For the text-containing cell, return its midpoint in (x, y) coordinate format. 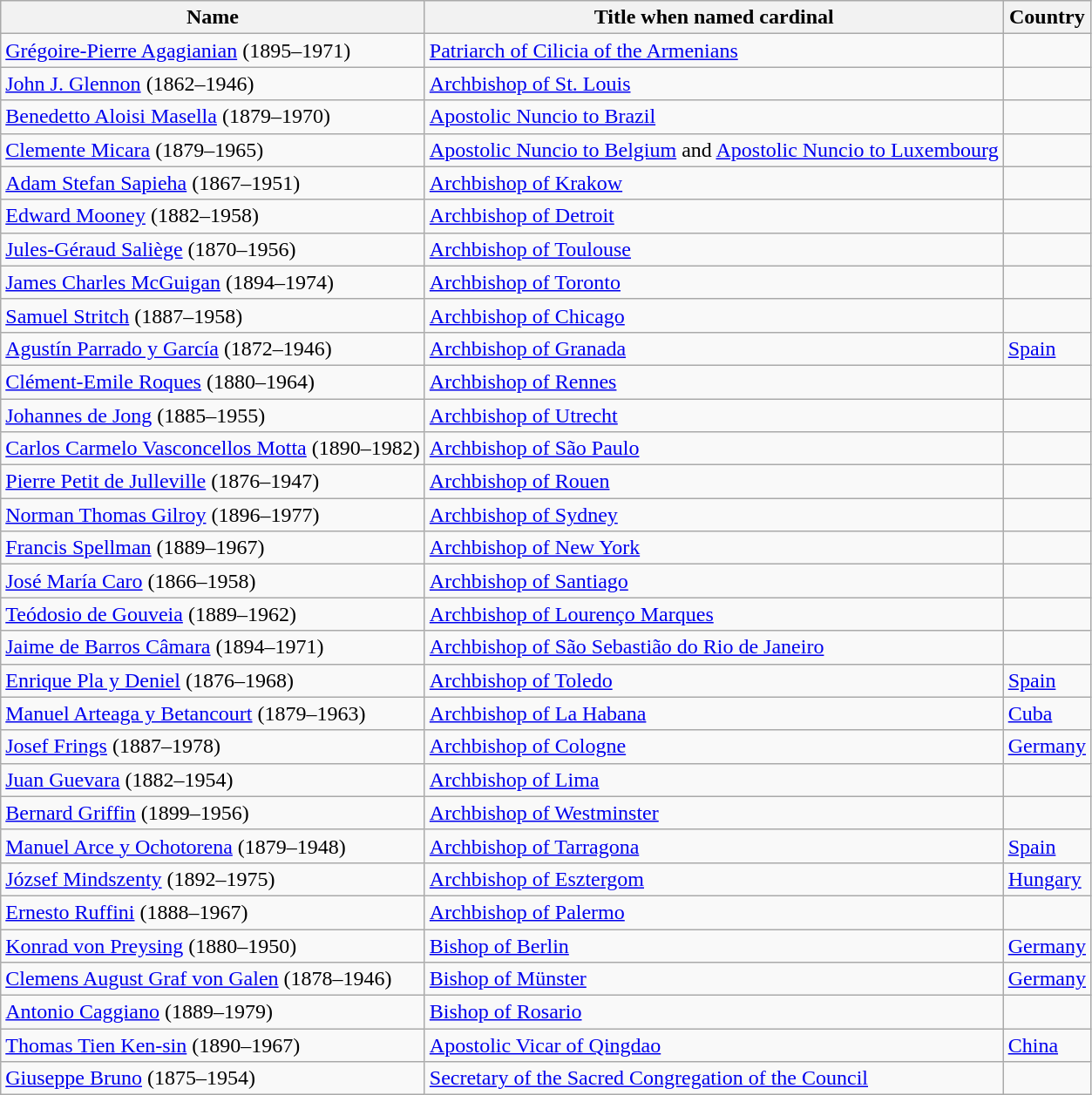
Archbishop of St. Louis (714, 84)
Jules-Géraud Saliège (1870–1956) (213, 249)
Name (213, 17)
Apostolic Nuncio to Brazil (714, 117)
Archbishop of Rennes (714, 382)
Thomas Tien Ken-sin (1890–1967) (213, 1045)
Benedetto Aloisi Masella (1879–1970) (213, 117)
Edward Mooney (1882–1958) (213, 216)
Archbishop of Lourenço Marques (714, 614)
John J. Glennon (1862–1946) (213, 84)
Clemente Micara (1879–1965) (213, 150)
Pierre Petit de Julleville (1876–1947) (213, 482)
Archbishop of Sydney (714, 515)
Archbishop of Krakow (714, 183)
Archbishop of Toulouse (714, 249)
José María Caro (1866–1958) (213, 581)
Adam Stefan Sapieha (1867–1951) (213, 183)
Archbishop of Tarragona (714, 846)
Manuel Arteaga y Betancourt (1879–1963) (213, 713)
Konrad von Preysing (1880–1950) (213, 945)
Archbishop of Toledo (714, 680)
Clément-Emile Roques (1880–1964) (213, 382)
Carlos Carmelo Vasconcellos Motta (1890–1982) (213, 449)
Bishop of Rosario (714, 1012)
Manuel Arce y Ochotorena (1879–1948) (213, 846)
Samuel Stritch (1887–1958) (213, 315)
Francis Spellman (1889–1967) (213, 548)
Archbishop of Rouen (714, 482)
Country (1047, 17)
Jaime de Barros Câmara (1894–1971) (213, 647)
Norman Thomas Gilroy (1896–1977) (213, 515)
Patriarch of Cilicia of the Armenians (714, 51)
Hungary (1047, 879)
Archbishop of São Sebastião do Rio de Janeiro (714, 647)
Apostolic Vicar of Qingdao (714, 1045)
Giuseppe Bruno (1875–1954) (213, 1078)
Archbishop of Westminster (714, 813)
Archbishop of Chicago (714, 315)
Clemens August Graf von Galen (1878–1946) (213, 979)
Josef Frings (1887–1978) (213, 747)
Cuba (1047, 713)
Archbishop of Detroit (714, 216)
Agustín Parrado y García (1872–1946) (213, 348)
Archbishop of Lima (714, 780)
Title when named cardinal (714, 17)
Secretary of the Sacred Congregation of the Council (714, 1078)
Ernesto Ruffini (1888–1967) (213, 912)
Teódosio de Gouveia (1889–1962) (213, 614)
James Charles McGuigan (1894–1974) (213, 282)
Apostolic Nuncio to Belgium and Apostolic Nuncio to Luxembourg (714, 150)
Johannes de Jong (1885–1955) (213, 416)
China (1047, 1045)
József Mindszenty (1892–1975) (213, 879)
Archbishop of Santiago (714, 581)
Archbishop of Palermo (714, 912)
Grégoire-Pierre Agagianian (1895–1971) (213, 51)
Bernard Griffin (1899–1956) (213, 813)
Archbishop of Granada (714, 348)
Juan Guevara (1882–1954) (213, 780)
Archbishop of Toronto (714, 282)
Archbishop of São Paulo (714, 449)
Archbishop of New York (714, 548)
Archbishop of Utrecht (714, 416)
Bishop of Berlin (714, 945)
Archbishop of La Habana (714, 713)
Archbishop of Cologne (714, 747)
Archbishop of Esztergom (714, 879)
Bishop of Münster (714, 979)
Antonio Caggiano (1889–1979) (213, 1012)
Enrique Pla y Deniel (1876–1968) (213, 680)
